Provide the [x, y] coordinate of the cell's center where the given text is located.  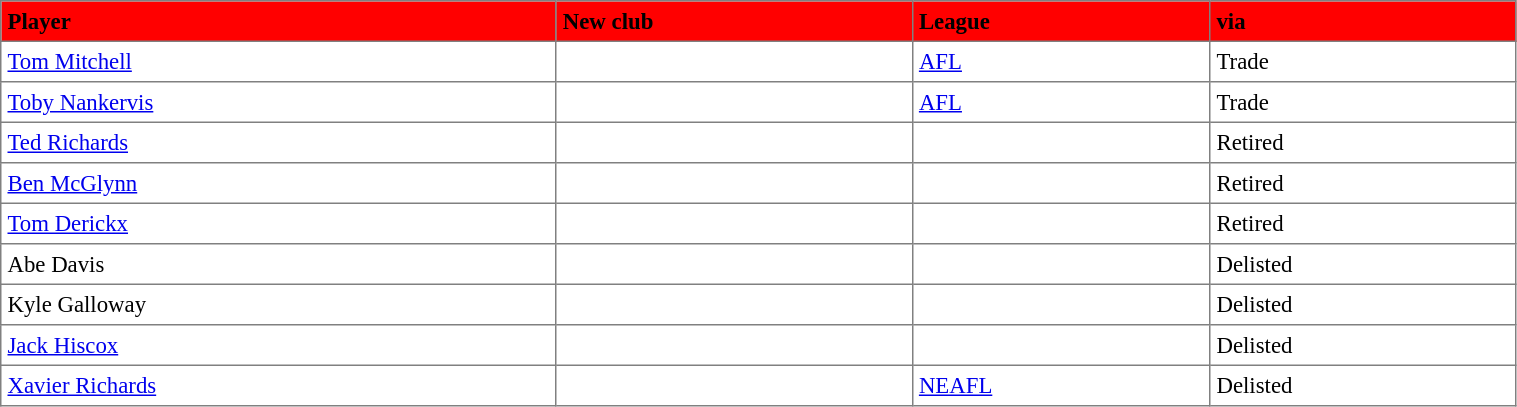
Ted Richards [278, 142]
Player [278, 21]
Ben McGlynn [278, 183]
NEAFL [1061, 385]
Kyle Galloway [278, 304]
Tom Derickx [278, 223]
via [1363, 21]
Jack Hiscox [278, 345]
Abe Davis [278, 264]
Toby Nankervis [278, 102]
New club [734, 21]
League [1061, 21]
Xavier Richards [278, 385]
Tom Mitchell [278, 61]
